Find where the given text appears and provide that cell's center as [x, y] coordinate. 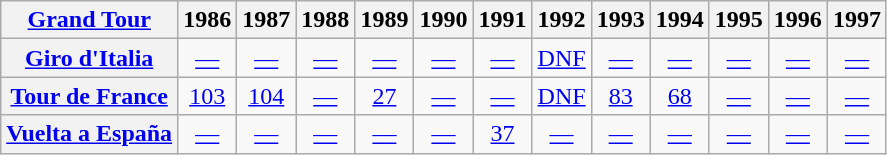
1996 [798, 20]
Grand Tour [90, 20]
1993 [620, 20]
1986 [208, 20]
1988 [326, 20]
1990 [444, 20]
1992 [562, 20]
1989 [384, 20]
1995 [738, 20]
1987 [266, 20]
1994 [680, 20]
83 [620, 96]
1997 [856, 20]
Tour de France [90, 96]
103 [208, 96]
Giro d'Italia [90, 58]
104 [266, 96]
68 [680, 96]
Vuelta a España [90, 134]
37 [502, 134]
1991 [502, 20]
27 [384, 96]
